Capture the cell that displays the provided text and extract its (x, y) central coordinate. 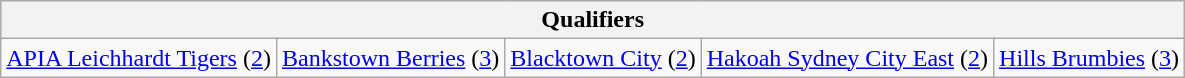
Hills Brumbies (3) (1090, 58)
Bankstown Berries (3) (390, 58)
Hakoah Sydney City East (2) (847, 58)
Qualifiers (593, 20)
APIA Leichhardt Tigers (2) (139, 58)
Blacktown City (2) (603, 58)
